Identify which cell holds the provided text, then report its (X, Y) central coordinate. 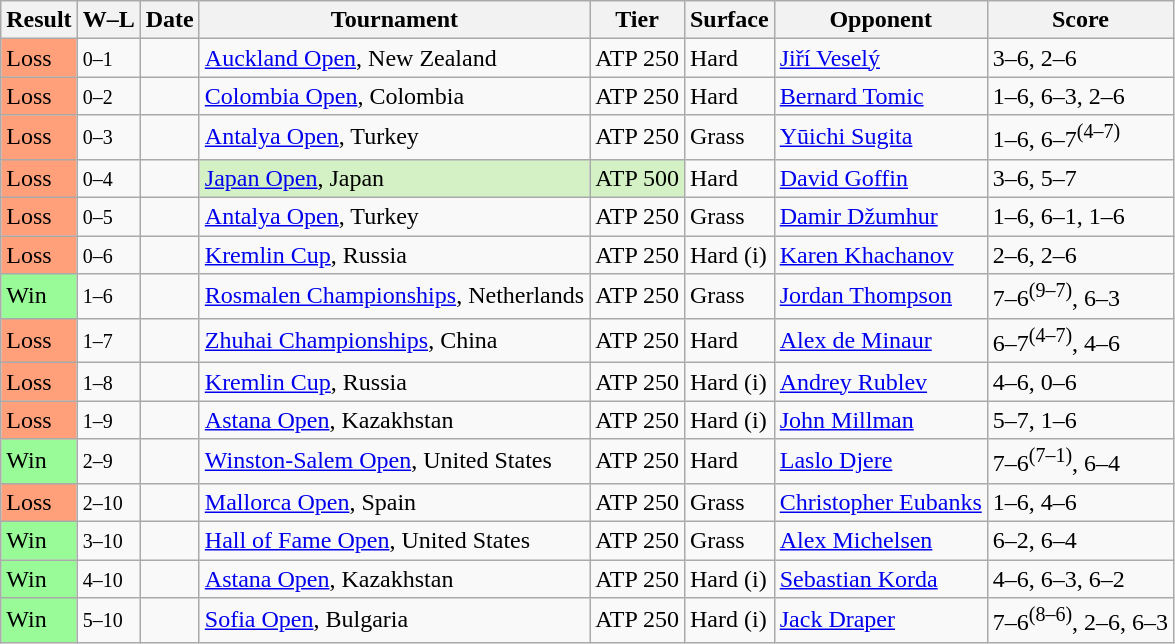
Winston-Salem Open, United States (394, 462)
Colombia Open, Colombia (394, 96)
Tournament (394, 20)
Bernard Tomic (880, 96)
Christopher Eubanks (880, 502)
Sofia Open, Bulgaria (394, 620)
Zhuhai Championships, China (394, 340)
David Goffin (880, 178)
Jordan Thompson (880, 296)
1–6 (108, 296)
Alex Michelsen (880, 541)
0–4 (108, 178)
1–9 (108, 420)
Damir Džumhur (880, 217)
Japan Open, Japan (394, 178)
W–L (108, 20)
3–6, 5–7 (1080, 178)
5–7, 1–6 (1080, 420)
4–6, 0–6 (1080, 382)
7–6(8–6), 2–6, 6–3 (1080, 620)
Rosmalen Championships, Netherlands (394, 296)
Hall of Fame Open, United States (394, 541)
Yūichi Sugita (880, 138)
Tier (638, 20)
Jiří Veselý (880, 58)
2–9 (108, 462)
2–6, 2–6 (1080, 255)
6–2, 6–4 (1080, 541)
Laslo Djere (880, 462)
1–6, 6–1, 1–6 (1080, 217)
Alex de Minaur (880, 340)
1–6, 6–7(4–7) (1080, 138)
Surface (729, 20)
Jack Draper (880, 620)
0–1 (108, 58)
Opponent (880, 20)
7–6(9–7), 6–3 (1080, 296)
Date (170, 20)
6–7(4–7), 4–6 (1080, 340)
0–2 (108, 96)
0–3 (108, 138)
Score (1080, 20)
Result (39, 20)
3–10 (108, 541)
ATP 500 (638, 178)
0–5 (108, 217)
1–7 (108, 340)
3–6, 2–6 (1080, 58)
1–8 (108, 382)
John Millman (880, 420)
Andrey Rublev (880, 382)
0–6 (108, 255)
5–10 (108, 620)
7–6(7–1), 6–4 (1080, 462)
1–6, 4–6 (1080, 502)
Mallorca Open, Spain (394, 502)
1–6, 6–3, 2–6 (1080, 96)
4–10 (108, 579)
Sebastian Korda (880, 579)
Karen Khachanov (880, 255)
4–6, 6–3, 6–2 (1080, 579)
2–10 (108, 502)
Auckland Open, New Zealand (394, 58)
